Provide the [x, y] coordinate of the cell's center where the given text is located.  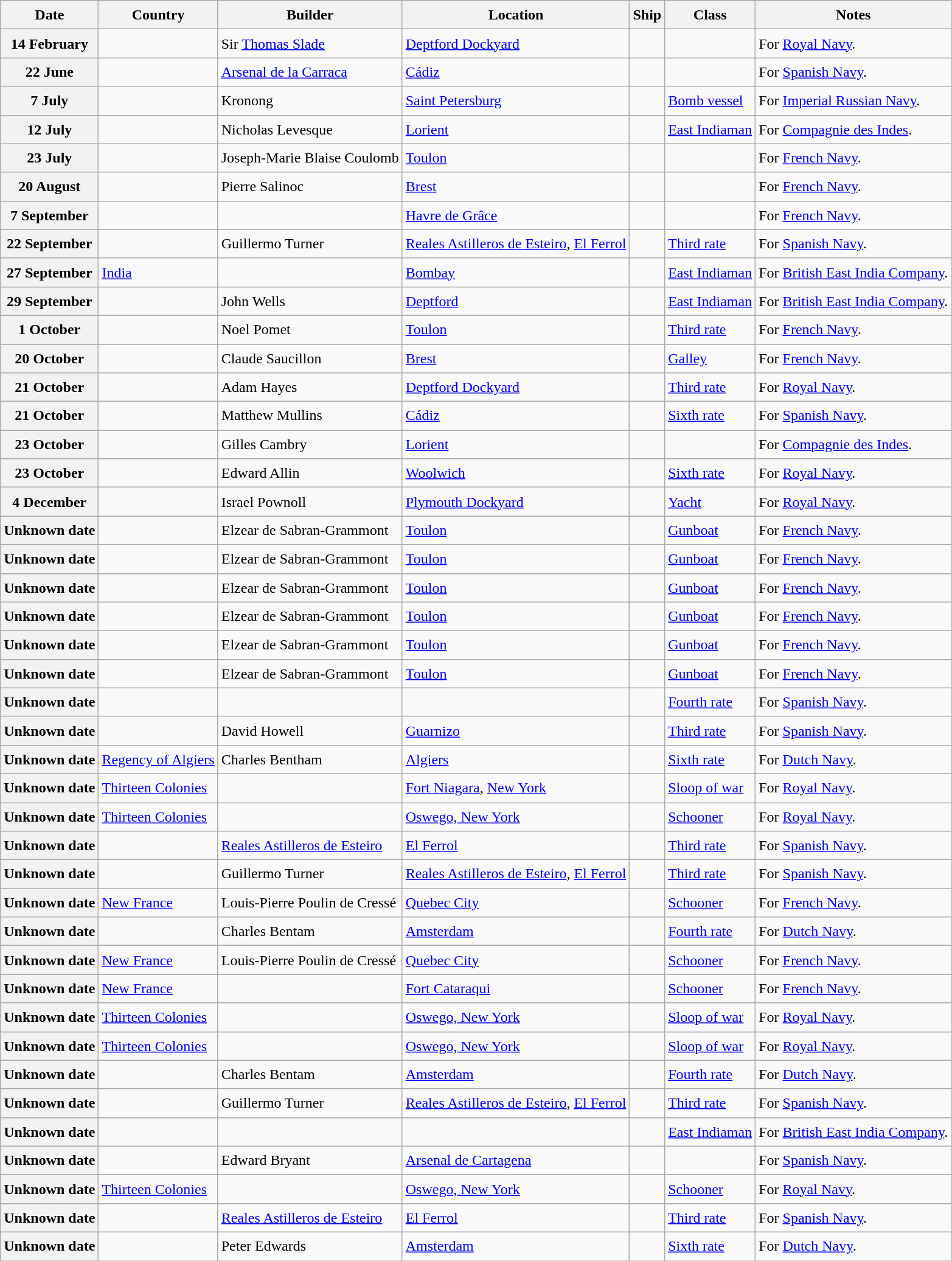
Fort Cataraqui [516, 988]
Builder [310, 15]
Guarnizo [516, 730]
20 October [50, 359]
1 October [50, 330]
Arsenal de Cartagena [516, 1160]
David Howell [310, 730]
Date [50, 15]
Woolwich [516, 473]
4 December [50, 501]
For Imperial Russian Navy. [853, 101]
20 August [50, 186]
27 September [50, 273]
John Wells [310, 301]
Regency of Algiers [158, 760]
Nicholas Levesque [310, 129]
Peter Edwards [310, 1246]
7 September [50, 215]
Galley [711, 359]
22 June [50, 72]
Country [158, 15]
Fort Niagara, New York [516, 788]
Plymouth Dockyard [516, 501]
Kronong [310, 101]
Havre de Grâce [516, 215]
Israel Pownoll [310, 501]
Location [516, 15]
Sir Thomas Slade [310, 44]
Saint Petersburg [516, 101]
Joseph-Marie Blaise Coulomb [310, 158]
Algiers [516, 760]
Noel Pomet [310, 330]
Notes [853, 15]
Matthew Mullins [310, 416]
29 September [50, 301]
23 July [50, 158]
Pierre Salinoc [310, 186]
Edward Allin [310, 473]
22 September [50, 243]
Claude Saucillon [310, 359]
Gilles Cambry [310, 444]
Ship [647, 15]
Deptford [516, 301]
Edward Bryant [310, 1160]
India [158, 273]
Class [711, 15]
Adam Hayes [310, 387]
Yacht [711, 501]
Arsenal de la Carraca [310, 72]
Charles Bentham [310, 760]
Bombay [516, 273]
12 July [50, 129]
14 February [50, 44]
7 July [50, 101]
Bomb vessel [711, 101]
